Extract the (x, y) coordinate from the center of the cell holding the provided text.  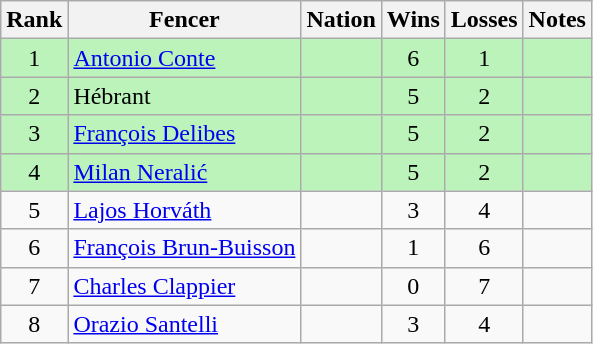
François Brun-Buisson (184, 248)
Hébrant (184, 96)
Rank (34, 20)
Wins (413, 20)
Lajos Horváth (184, 210)
Orazio Santelli (184, 324)
Milan Neralić (184, 172)
Notes (557, 20)
0 (413, 286)
8 (34, 324)
Fencer (184, 20)
François Delibes (184, 134)
Nation (341, 20)
Antonio Conte (184, 58)
Losses (484, 20)
Charles Clappier (184, 286)
